Find where the given text appears and provide that cell's center as [x, y] coordinate. 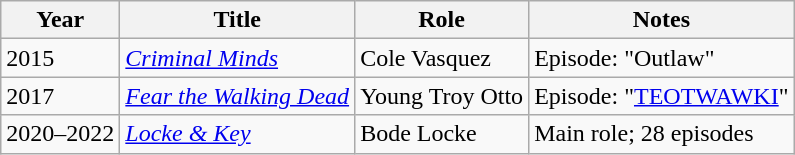
Young Troy Otto [442, 96]
Bode Locke [442, 134]
Cole Vasquez [442, 58]
Criminal Minds [238, 58]
Notes [662, 20]
Episode: "TEOTWAWKI" [662, 96]
Title [238, 20]
Episode: "Outlaw" [662, 58]
2015 [60, 58]
Fear the Walking Dead [238, 96]
Locke & Key [238, 134]
2017 [60, 96]
Main role; 28 episodes [662, 134]
2020–2022 [60, 134]
Year [60, 20]
Role [442, 20]
